Extract the [x, y] coordinate from the center of the cell holding the provided text.  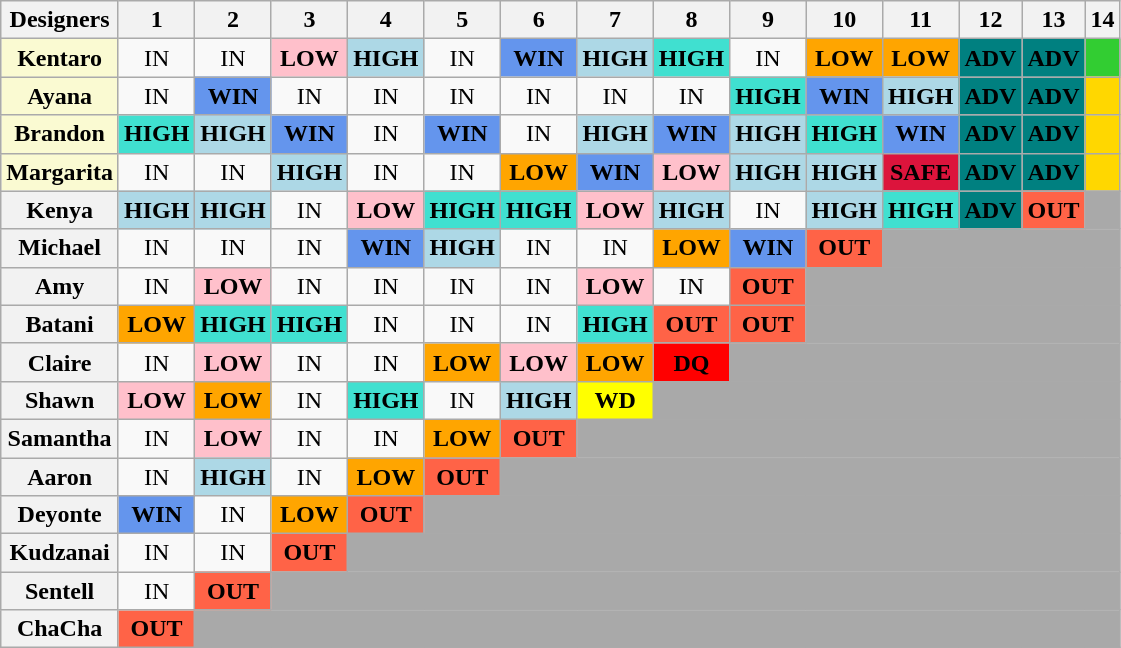
Batani [60, 324]
14 [1102, 20]
Ayana [60, 96]
6 [538, 20]
Designers [60, 20]
Samantha [60, 438]
Margarita [60, 172]
Kudzanai [60, 553]
7 [615, 20]
Brandon [60, 134]
5 [462, 20]
13 [1054, 20]
SAFE [920, 172]
Kentaro [60, 58]
Shawn [60, 400]
Sentell [60, 591]
Amy [60, 286]
8 [691, 20]
2 [233, 20]
DQ [691, 362]
ChaCha [60, 629]
Kenya [60, 210]
Michael [60, 248]
Deyonte [60, 515]
3 [309, 20]
Claire [60, 362]
4 [386, 20]
11 [920, 20]
Aaron [60, 477]
1 [156, 20]
12 [990, 20]
10 [844, 20]
WD [615, 400]
9 [768, 20]
